Search for the cell housing the specified text and yield its (x, y) center coordinate. 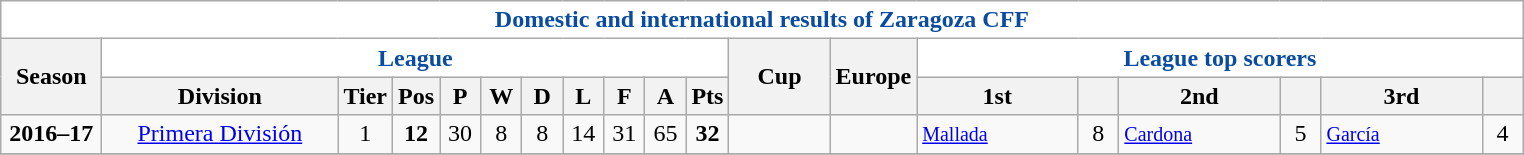
Europe (874, 77)
31 (624, 134)
Mallada (998, 134)
5 (1300, 134)
Division (220, 96)
P (460, 96)
L (584, 96)
A (666, 96)
League top scorers (1220, 58)
12 (416, 134)
65 (666, 134)
2016–17 (52, 134)
Primera División (220, 134)
1 (366, 134)
Domestic and international results of Zaragoza CFF (762, 20)
14 (584, 134)
F (624, 96)
4 (1502, 134)
32 (708, 134)
Cup (780, 77)
2nd (1200, 96)
1st (998, 96)
3rd (1402, 96)
Tier (366, 96)
W (502, 96)
Cardona (1200, 134)
Pos (416, 96)
García (1402, 134)
League (416, 58)
D (542, 96)
Pts (708, 96)
30 (460, 134)
Season (52, 77)
